Determine the (X, Y) coordinate at the center of the cell enclosing the given text.  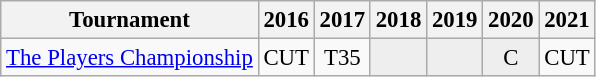
C (511, 58)
2020 (511, 20)
2016 (286, 20)
2017 (342, 20)
The Players Championship (130, 58)
T35 (342, 58)
2018 (398, 20)
2021 (567, 20)
2019 (455, 20)
Tournament (130, 20)
